Identify which cell holds the provided text, then report its [x, y] central coordinate. 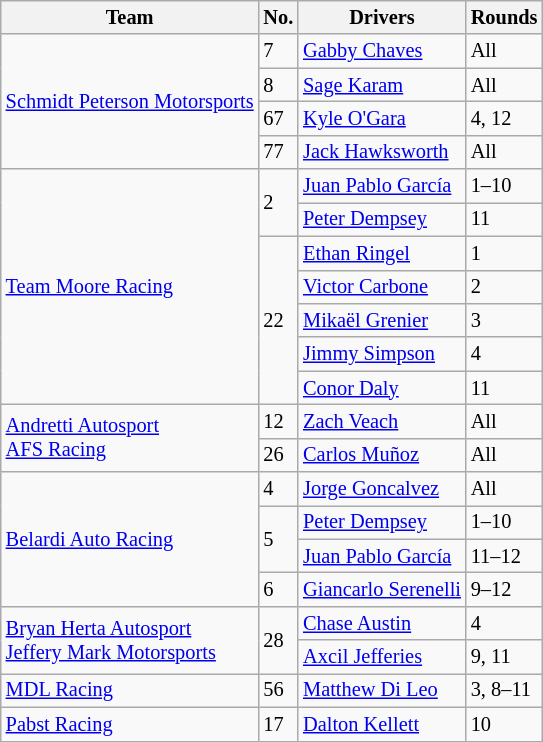
Bryan Herta AutosportJeffery Mark Motorsports [130, 640]
3, 8–11 [504, 690]
Andretti AutosportAFS Racing [130, 438]
5 [278, 538]
Dalton Kellett [382, 724]
77 [278, 152]
Rounds [504, 17]
Chase Austin [382, 623]
Zach Veach [382, 421]
Jack Hawksworth [382, 152]
Giancarlo Serenelli [382, 589]
10 [504, 724]
Team Moore Racing [130, 287]
Pabst Racing [130, 724]
Matthew Di Leo [382, 690]
6 [278, 589]
Victor Carbone [382, 287]
22 [278, 320]
Schmidt Peterson Motorsports [130, 102]
MDL Racing [130, 690]
12 [278, 421]
17 [278, 724]
Jorge Goncalvez [382, 489]
Drivers [382, 17]
Gabby Chaves [382, 51]
No. [278, 17]
8 [278, 85]
Mikaël Grenier [382, 320]
Axcil Jefferies [382, 657]
28 [278, 640]
Team [130, 17]
Conor Daly [382, 388]
9–12 [504, 589]
3 [504, 320]
11–12 [504, 556]
Sage Karam [382, 85]
56 [278, 690]
26 [278, 455]
Jimmy Simpson [382, 354]
Kyle O'Gara [382, 118]
Ethan Ringel [382, 253]
Carlos Muñoz [382, 455]
Belardi Auto Racing [130, 540]
7 [278, 51]
67 [278, 118]
4, 12 [504, 118]
1 [504, 253]
9, 11 [504, 657]
